Determine the [X, Y] coordinate at the center of the cell enclosing the given text.  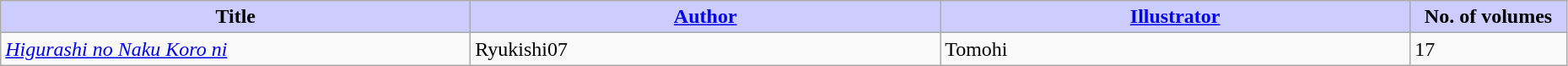
17 [1489, 49]
Illustrator [1176, 17]
Higurashi no Naku Koro ni [236, 49]
Author [705, 17]
Ryukishi07 [705, 49]
Title [236, 17]
Tomohi [1176, 49]
No. of volumes [1489, 17]
